Capture the cell that displays the provided text and extract its (x, y) central coordinate. 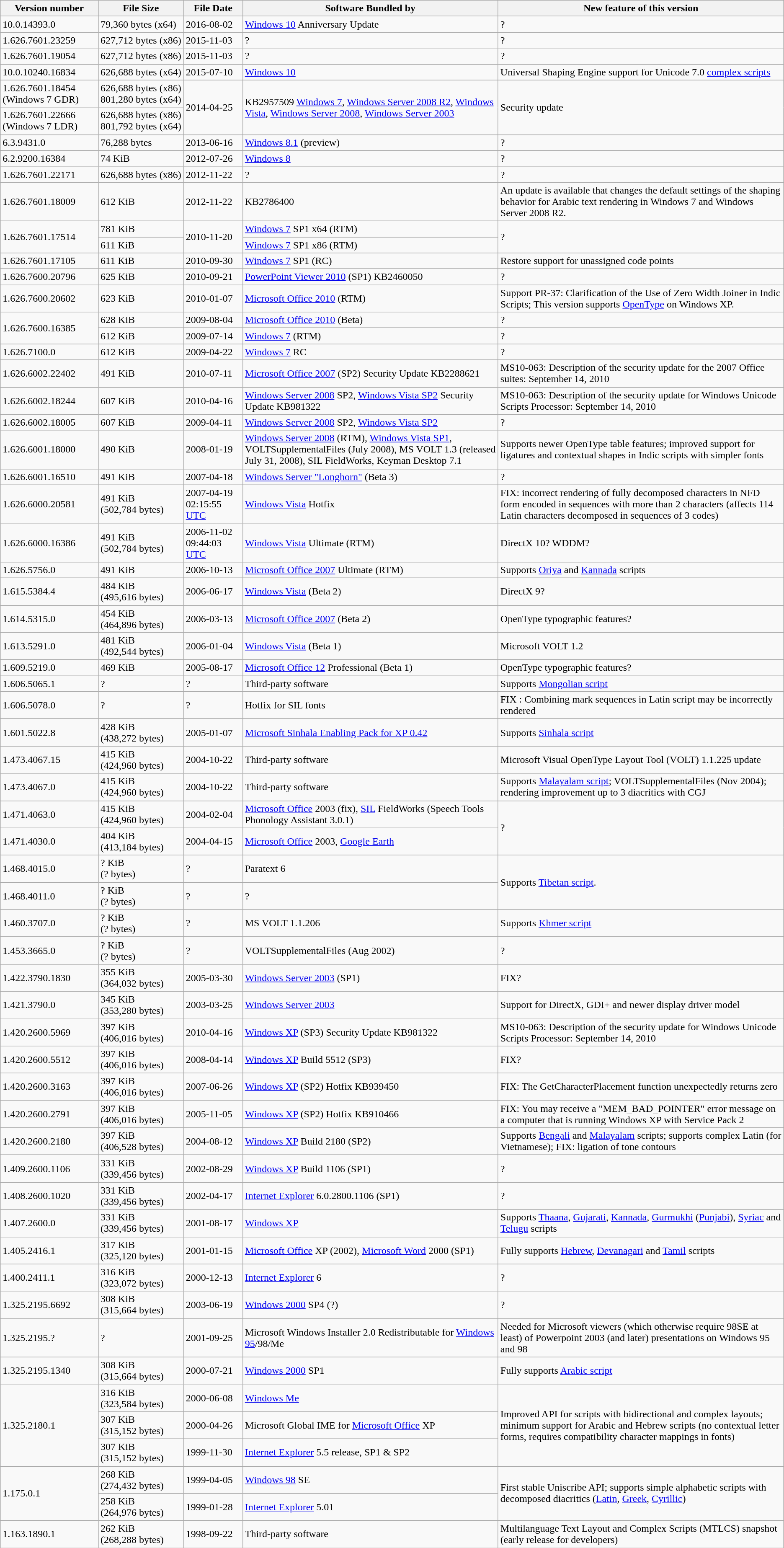
Windows Vista Hotfix (370, 504)
1999-01-28 (213, 1507)
2009-07-14 (213, 336)
1.626.6001.16510 (49, 477)
1.626.7601.23259 (49, 40)
1.422.3790.1830 (49, 978)
Windows 7 SP1 x86 (RTM) (370, 245)
Version number (49, 8)
Microsoft Office 2007 (Beta 2) (370, 618)
Windows 7 SP1 x64 (RTM) (370, 229)
1.626.7600.20602 (49, 298)
316 KiB(323,072 bytes) (141, 1278)
1.626.6002.18005 (49, 422)
2009-04-22 (213, 352)
1.471.4030.0 (49, 841)
469 KiB (141, 668)
Supports Oriya and Kannada scripts (641, 570)
2001-08-17 (213, 1223)
Internet Explorer 5.5 release, SP1 & SP2 (370, 1452)
DirectX 9? (641, 592)
Windows 2000 SP4 (?) (370, 1305)
76,288 bytes (141, 142)
626,688 bytes (x64) (141, 72)
268 KiB(274,432 bytes) (141, 1480)
1.614.5315.0 (49, 618)
Security update (641, 107)
2007-04-19 02:15:55 UTC (213, 504)
2007-06-26 (213, 1087)
1.405.2416.1 (49, 1250)
2006-03-13 (213, 618)
2010-09-30 (213, 261)
1.606.5065.1 (49, 684)
1.626.7601.22171 (49, 174)
Software Bundled by (370, 8)
1.325.2195.? (49, 1338)
1.613.5291.0 (49, 646)
1999-04-05 (213, 1480)
1.626.6000.20581 (49, 504)
1.601.5022.8 (49, 732)
1.420.2600.2180 (49, 1141)
Universal Shaping Engine support for Unicode 7.0 complex scripts (641, 72)
484 KiB(495,616 bytes) (141, 592)
Supports newer OpenType table features; improved support for ligatures and contextual shapes in Indic scripts with simpler fonts (641, 450)
625 KiB (141, 277)
Supports Mongolian script (641, 684)
2000-04-26 (213, 1425)
1.325.2195.6692 (49, 1305)
2000-12-13 (213, 1278)
2006-11-02 09:44:03 UTC (213, 543)
DirectX 10? WDDM? (641, 543)
Windows Server 2008 SP2, Windows Vista SP2 (370, 422)
Microsoft Office XP (2002), Microsoft Word 2000 (SP1) (370, 1250)
Multilanguage Text Layout and Complex Scripts (MTLCS) snapshot (early release for developers) (641, 1534)
2003-03-25 (213, 1005)
1.626.7601.18454 (Windows 7 GDR) (49, 94)
An update is available that changes the default settings of the shaping behavior for Arabic text rendering in Windows 7 and Windows Server 2008 R2. (641, 202)
2000-06-08 (213, 1398)
2009-04-11 (213, 422)
1.473.4067.15 (49, 760)
626,688 bytes (x86)801,792 bytes (x64) (141, 121)
258 KiB(264,976 bytes) (141, 1507)
Microsoft Office 2007 Ultimate (RTM) (370, 570)
Windows XP Build 2180 (SP2) (370, 1141)
79,360 bytes (x64) (141, 24)
Windows Vista (Beta 1) (370, 646)
316 KiB(323,584 bytes) (141, 1398)
2005-01-07 (213, 732)
FIX: The GetCharacterPlacement function unexpectedly returns zero (641, 1087)
1998-09-22 (213, 1534)
Windows Me (370, 1398)
404 KiB(413,184 bytes) (141, 841)
Internet Explorer 5.01 (370, 1507)
490 KiB (141, 450)
1.325.2180.1 (49, 1425)
1.626.6002.18244 (49, 401)
Windows 7 SP1 (RC) (370, 261)
1.420.2600.5969 (49, 1032)
2000-07-21 (213, 1371)
Windows Server 2003 (370, 1005)
Windows 8.1 (preview) (370, 142)
Support PR-37: Clarification of the Use of Zero Width Joiner in Indic Scripts; This version supports OpenType on Windows XP. (641, 298)
1.468.4015.0 (49, 869)
2008-04-14 (213, 1060)
Microsoft Office 2010 (Beta) (370, 320)
1.626.5756.0 (49, 570)
1.626.7600.20796 (49, 277)
1.626.7601.18009 (49, 202)
Windows XP (SP2) Hotfix KB910466 (370, 1114)
345 KiB(353,280 bytes) (141, 1005)
2013-06-16 (213, 142)
1.420.2600.2791 (49, 1114)
2016-08-02 (213, 24)
481 KiB(492,544 bytes) (141, 646)
Needed for Microsoft viewers (which otherwise require 98SE at least) of Powerpoint 2003 (and later) presentations on Windows 95 and 98 (641, 1338)
Windows XP Build 5512 (SP3) (370, 1060)
1.468.4011.0 (49, 896)
Windows XP (SP3) Security Update KB981322 (370, 1032)
Restore support for unassigned code points (641, 261)
Microsoft VOLT 1.2 (641, 646)
1.609.5219.0 (49, 668)
2004-04-15 (213, 841)
FIX: You may receive a "MEM_BAD_POINTER" error message on a computer that is running Windows XP with Service Pack 2 (641, 1114)
2010-01-07 (213, 298)
Windows 98 SE (370, 1480)
1.626.6002.22402 (49, 374)
6.3.9431.0 (49, 142)
2010-07-11 (213, 374)
Windows Server 2003 (SP1) (370, 978)
2015-07-10 (213, 72)
Microsoft Office 2010 (RTM) (370, 298)
1.325.2195.1340 (49, 1371)
1.409.2600.1106 (49, 1169)
Windows XP Build 1106 (SP1) (370, 1169)
1.175.0.1 (49, 1494)
Windows Server "Longhorn" (Beta 3) (370, 477)
2005-08-17 (213, 668)
Windows Vista (Beta 2) (370, 592)
Supports Thaana, Gujarati, Kannada, Gurmukhi (Punjabi), Syriac and Telugu scripts (641, 1223)
Microsoft Office 2007 (SP2) Security Update KB2288621 (370, 374)
Windows 8 (370, 158)
1.473.4067.0 (49, 787)
1.606.5078.0 (49, 706)
1.626.6000.16386 (49, 543)
1999-11-30 (213, 1452)
355 KiB(364,032 bytes) (141, 978)
1.626.7600.16385 (49, 328)
626,688 bytes (x86)801,280 bytes (x64) (141, 94)
Windows XP (370, 1223)
Microsoft Office 2003, Google Earth (370, 841)
1.471.4063.0 (49, 814)
1.626.7601.19054 (49, 56)
2006-01-04 (213, 646)
Hotfix for SIL fonts (370, 706)
Windows 7 RC (370, 352)
2002-04-17 (213, 1196)
1.626.7601.17514 (49, 237)
Windows 2000 SP1 (370, 1371)
1.420.2600.5512 (49, 1060)
Microsoft Office 2003 (fix), SIL FieldWorks (Speech Tools Phonology Assistant 3.0.1) (370, 814)
1.400.2411.1 (49, 1278)
2005-03-30 (213, 978)
2010-11-20 (213, 237)
Windows Server 2008 SP2, Windows Vista SP2 Security Update KB981322 (370, 401)
623 KiB (141, 298)
Internet Explorer 6 (370, 1278)
1.420.2600.3163 (49, 1087)
PowerPoint Viewer 2010 (SP1) KB2460050 (370, 277)
Microsoft Office 12 Professional (Beta 1) (370, 668)
1.626.6001.18000 (49, 450)
MS10-063: Description of the security update for the 2007 Office suites: September 14, 2010 (641, 374)
File Date (213, 8)
KB2957509 Windows 7, Windows Server 2008 R2, Windows Vista, Windows Server 2008, Windows Server 2003 (370, 107)
1.615.5384.4 (49, 592)
2001-01-15 (213, 1250)
2004-02-04 (213, 814)
1.453.3665.0 (49, 950)
Fully supports Arabic script (641, 1371)
2012-07-26 (213, 158)
Windows 10 (370, 72)
2001-09-25 (213, 1338)
1.407.2600.0 (49, 1223)
2010-09-21 (213, 277)
317 KiB(325,120 bytes) (141, 1250)
1.626.7601.22666 (Windows 7 LDR) (49, 121)
10.0.14393.0 (49, 24)
2008-01-19 (213, 450)
First stable Uniscribe API; supports simple alphabetic scripts with decomposed diacritics (Latin, Greek, Cyrillic) (641, 1494)
Microsoft Sinhala Enabling Pack for XP 0.42 (370, 732)
Internet Explorer 6.0.2800.1106 (SP1) (370, 1196)
Microsoft Visual OpenType Layout Tool (VOLT) 1.1.225 update (641, 760)
Microsoft Global IME for Microsoft Office XP (370, 1425)
781 KiB (141, 229)
1.626.7100.0 (49, 352)
Supports Tibetan script. (641, 882)
Windows 10 Anniversary Update (370, 24)
Paratext 6 (370, 869)
1.626.7601.17105 (49, 261)
2009-08-04 (213, 320)
Supports Malayalam script; VOLTSupplementalFiles (Nov 2004); rendering improvement up to 3 diacritics with CGJ (641, 787)
2006-10-13 (213, 570)
KB2786400 (370, 202)
Windows 7 (RTM) (370, 336)
626,688 bytes (x86) (141, 174)
FIX : Combining mark sequences in Latin script may be incorrectly rendered (641, 706)
10.0.10240.16834 (49, 72)
1.163.1890.1 (49, 1534)
2005-11-05 (213, 1114)
2014-04-25 (213, 107)
File Size (141, 8)
Supports Sinhala script (641, 732)
2006-06-17 (213, 592)
Microsoft Windows Installer 2.0 Redistributable for Windows 95/98/Me (370, 1338)
2004-08-12 (213, 1141)
New feature of this version (641, 8)
397 KiB(406,528 bytes) (141, 1141)
1.408.2600.1020 (49, 1196)
6.2.9200.16384 (49, 158)
VOLTSupplementalFiles (Aug 2002) (370, 950)
2002-08-29 (213, 1169)
Support for DirectX, GDI+ and newer display driver model (641, 1005)
2007-04-18 (213, 477)
Supports Bengali and Malayalam scripts; supports complex Latin (for Vietnamese); FIX: ligation of tone contours (641, 1141)
1.460.3707.0 (49, 923)
428 KiB(438,272 bytes) (141, 732)
Windows XP (SP2) Hotfix KB939450 (370, 1087)
Supports Khmer script (641, 923)
2003-06-19 (213, 1305)
Windows Vista Ultimate (RTM) (370, 543)
454 KiB(464,896 bytes) (141, 618)
1.421.3790.0 (49, 1005)
262 KiB(268,288 bytes) (141, 1534)
Fully supports Hebrew, Devanagari and Tamil scripts (641, 1250)
74 KiB (141, 158)
628 KiB (141, 320)
MS VOLT 1.1.206 (370, 923)
